For the text-containing cell, return its midpoint in [x, y] coordinate format. 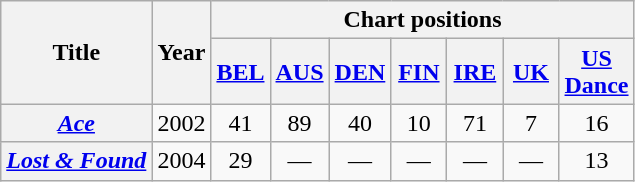
13 [596, 161]
41 [240, 123]
40 [360, 123]
29 [240, 161]
USDance [596, 72]
Lost & Found [76, 161]
DEN [360, 72]
AUS [300, 72]
BEL [240, 72]
89 [300, 123]
UK [531, 72]
16 [596, 123]
2004 [182, 161]
7 [531, 123]
71 [475, 123]
Ace [76, 123]
10 [419, 123]
Title [76, 52]
FIN [419, 72]
IRE [475, 72]
2002 [182, 123]
Chart positions [422, 20]
Year [182, 52]
